Detect which cell encompasses the target text, then output its (X, Y) center coordinate. 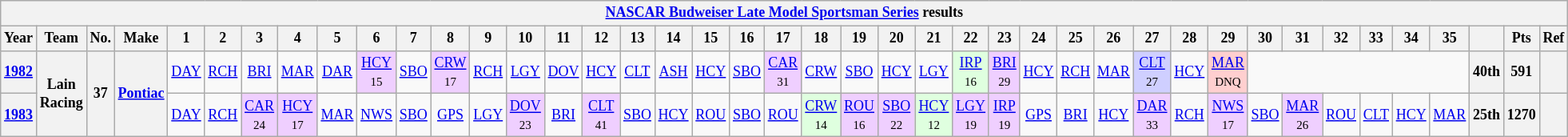
15 (711, 38)
1 (186, 38)
No. (101, 38)
591 (1522, 72)
1982 (19, 72)
24 (1039, 38)
8 (451, 38)
37 (101, 93)
11 (563, 38)
IRP16 (971, 72)
CRW (822, 72)
ASH (673, 72)
26 (1113, 38)
3 (260, 38)
HCY17 (297, 115)
DAR (337, 72)
ROU16 (860, 115)
Make (141, 38)
35 (1450, 38)
12 (601, 38)
CRW14 (822, 115)
HCY15 (377, 72)
BRI29 (1004, 72)
6 (377, 38)
33 (1376, 38)
22 (971, 38)
14 (673, 38)
NWS17 (1228, 115)
25th (1486, 115)
23 (1004, 38)
31 (1303, 38)
18 (822, 38)
DOV23 (526, 115)
25 (1076, 38)
Pontiac (141, 93)
1270 (1522, 115)
10 (526, 38)
Ref (1554, 38)
28 (1189, 38)
MARDNQ (1228, 72)
SBO22 (897, 115)
Year (19, 38)
27 (1152, 38)
5 (337, 38)
MAR26 (1303, 115)
40th (1486, 72)
Lain Racing (61, 93)
17 (783, 38)
13 (638, 38)
4 (297, 38)
DAR33 (1152, 115)
1983 (19, 115)
NWS (377, 115)
DOV (563, 72)
2 (223, 38)
29 (1228, 38)
20 (897, 38)
CRW17 (451, 72)
16 (747, 38)
CAR31 (783, 72)
34 (1411, 38)
CAR24 (260, 115)
Pts (1522, 38)
Team (61, 38)
9 (488, 38)
21 (933, 38)
CLT27 (1152, 72)
NASCAR Budweiser Late Model Sportsman Series results (785, 13)
CLT41 (601, 115)
IRP19 (1004, 115)
30 (1265, 38)
7 (413, 38)
LGY19 (971, 115)
19 (860, 38)
32 (1341, 38)
HCY12 (933, 115)
